Output the (x, y) coordinate of the center of the cell containing the given text.  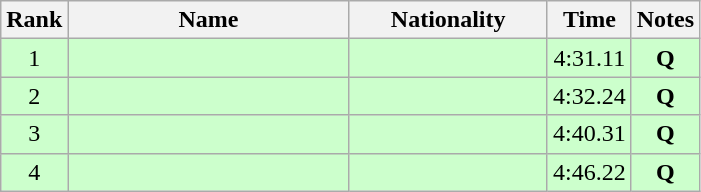
2 (34, 96)
Time (589, 20)
Name (208, 20)
1 (34, 58)
Notes (665, 20)
4 (34, 172)
Nationality (448, 20)
3 (34, 134)
Rank (34, 20)
4:31.11 (589, 58)
4:46.22 (589, 172)
4:40.31 (589, 134)
4:32.24 (589, 96)
